Return [X, Y] of the center of cell containing provided text 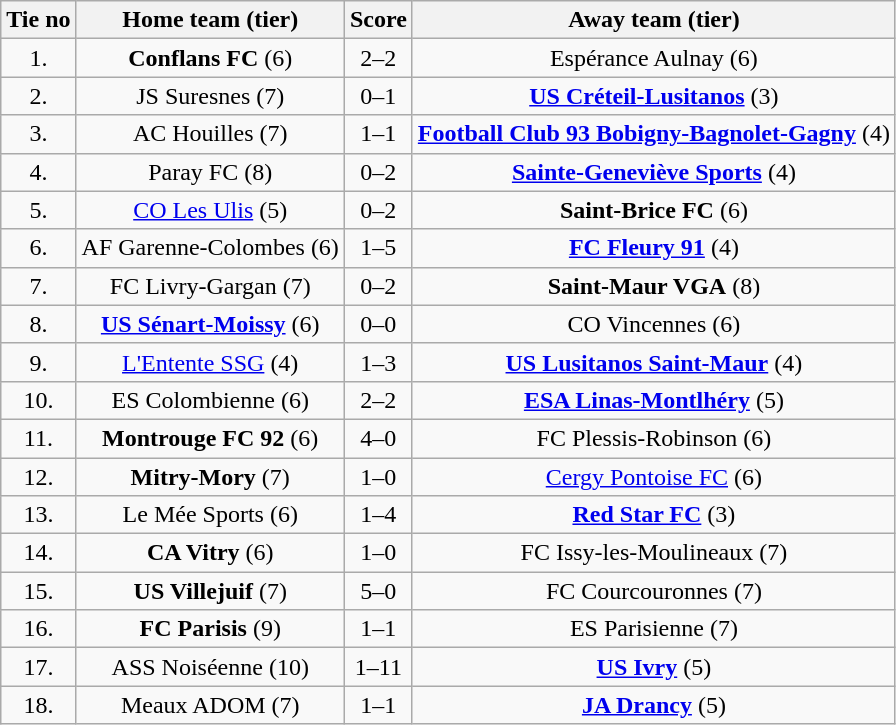
12. [38, 477]
Away team (tier) [654, 20]
5. [38, 210]
18. [38, 705]
1. [38, 58]
4–0 [378, 438]
Espérance Aulnay (6) [654, 58]
US Sénart-Moissy (6) [210, 324]
Conflans FC (6) [210, 58]
17. [38, 667]
2. [38, 96]
Home team (tier) [210, 20]
1–11 [378, 667]
FC Courcouronnes (7) [654, 591]
9. [38, 362]
11. [38, 438]
Mitry-Mory (7) [210, 477]
1–3 [378, 362]
7. [38, 286]
1–5 [378, 248]
15. [38, 591]
ASS Noiséenne (10) [210, 667]
CO Vincennes (6) [654, 324]
FC Livry-Gargan (7) [210, 286]
4. [38, 172]
Sainte-Geneviève Sports (4) [654, 172]
AC Houilles (7) [210, 134]
5–0 [378, 591]
Football Club 93 Bobigny-Bagnolet-Gagny (4) [654, 134]
JS Suresnes (7) [210, 96]
L'Entente SSG (4) [210, 362]
US Villejuif (7) [210, 591]
1–4 [378, 515]
FC Parisis (9) [210, 629]
ES Parisienne (7) [654, 629]
Cergy Pontoise FC (6) [654, 477]
16. [38, 629]
Tie no [38, 20]
ESA Linas-Montlhéry (5) [654, 400]
Le Mée Sports (6) [210, 515]
JA Drancy (5) [654, 705]
Red Star FC (3) [654, 515]
0–0 [378, 324]
Saint-Maur VGA (8) [654, 286]
6. [38, 248]
FC Issy-les-Moulineaux (7) [654, 553]
8. [38, 324]
Paray FC (8) [210, 172]
13. [38, 515]
0–1 [378, 96]
Montrouge FC 92 (6) [210, 438]
14. [38, 553]
10. [38, 400]
CA Vitry (6) [210, 553]
ES Colombienne (6) [210, 400]
3. [38, 134]
CO Les Ulis (5) [210, 210]
AF Garenne-Colombes (6) [210, 248]
FC Plessis-Robinson (6) [654, 438]
US Créteil-Lusitanos (3) [654, 96]
US Lusitanos Saint-Maur (4) [654, 362]
FC Fleury 91 (4) [654, 248]
Score [378, 20]
US Ivry (5) [654, 667]
Meaux ADOM (7) [210, 705]
Saint-Brice FC (6) [654, 210]
